Extract the [x, y] coordinate from the center of the cell holding the provided text.  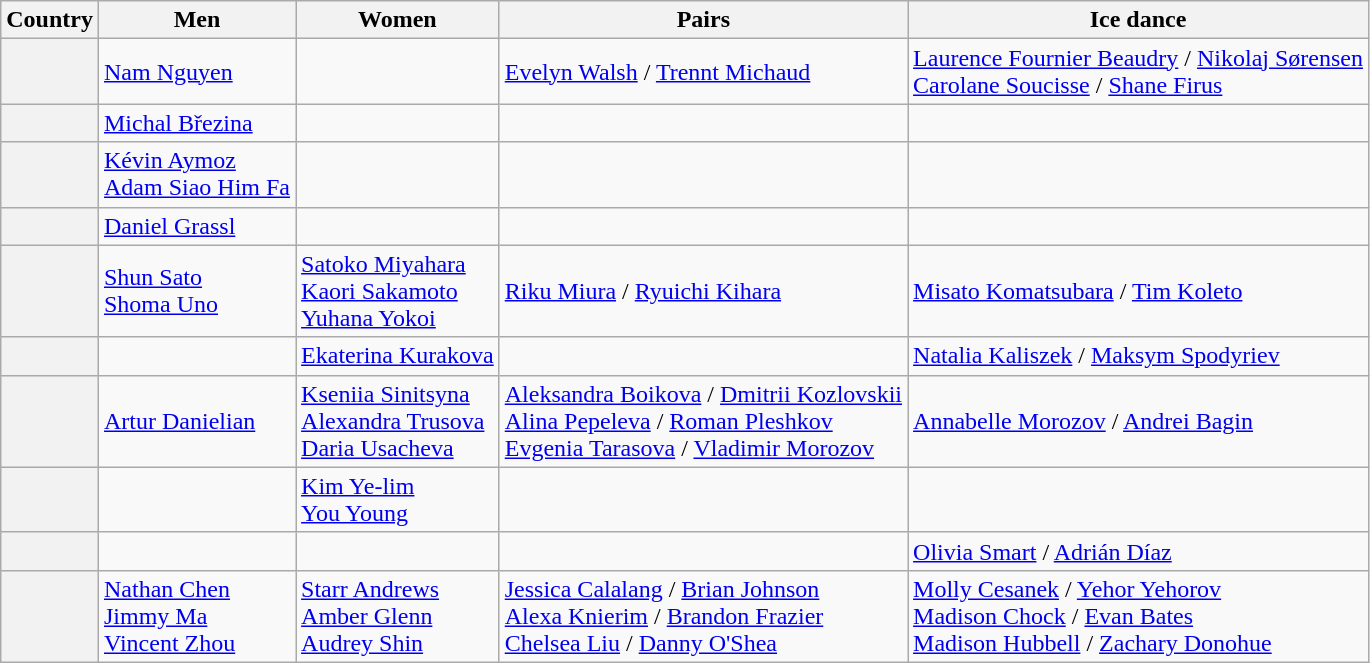
Michal Březina [196, 123]
Kseniia SinitsynaAlexandra TrusovaDaria Usacheva [398, 421]
Molly Cesanek / Yehor YehorovMadison Chock / Evan BatesMadison Hubbell / Zachary Donohue [1138, 616]
Ice dance [1138, 20]
Kévin AymozAdam Siao Him Fa [196, 174]
Shun SatoShoma Uno [196, 291]
Daniel Grassl [196, 226]
Natalia Kaliszek / Maksym Spodyriev [1138, 356]
Artur Danielian [196, 421]
Aleksandra Boikova / Dmitrii KozlovskiiAlina Pepeleva / Roman PleshkovEvgenia Tarasova / Vladimir Morozov [703, 421]
Ekaterina Kurakova [398, 356]
Riku Miura / Ryuichi Kihara [703, 291]
Satoko MiyaharaKaori SakamotoYuhana Yokoi [398, 291]
Pairs [703, 20]
Men [196, 20]
Women [398, 20]
Laurence Fournier Beaudry / Nikolaj SørensenCarolane Soucisse / Shane Firus [1138, 72]
Annabelle Morozov / Andrei Bagin [1138, 421]
Jessica Calalang / Brian JohnsonAlexa Knierim / Brandon FrazierChelsea Liu / Danny O'Shea [703, 616]
Olivia Smart / Adrián Díaz [1138, 551]
Misato Komatsubara / Tim Koleto [1138, 291]
Evelyn Walsh / Trennt Michaud [703, 72]
Country [50, 20]
Kim Ye-limYou Young [398, 500]
Starr AndrewsAmber GlennAudrey Shin [398, 616]
Nam Nguyen [196, 72]
Nathan ChenJimmy MaVincent Zhou [196, 616]
